Detect which cell encompasses the target text, then output its [x, y] center coordinate. 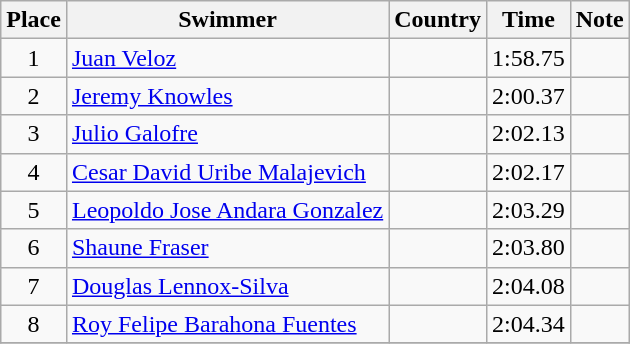
8 [34, 324]
2 [34, 96]
Douglas Lennox-Silva [227, 286]
6 [34, 248]
Country [438, 20]
2:04.08 [528, 286]
2:03.80 [528, 248]
1 [34, 58]
5 [34, 210]
2:04.34 [528, 324]
3 [34, 134]
7 [34, 286]
Shaune Fraser [227, 248]
2:00.37 [528, 96]
Juan Veloz [227, 58]
2:02.17 [528, 172]
Cesar David Uribe Malajevich [227, 172]
Place [34, 20]
Swimmer [227, 20]
Time [528, 20]
Jeremy Knowles [227, 96]
Julio Galofre [227, 134]
Leopoldo Jose Andara Gonzalez [227, 210]
1:58.75 [528, 58]
Roy Felipe Barahona Fuentes [227, 324]
2:02.13 [528, 134]
2:03.29 [528, 210]
Note [600, 20]
4 [34, 172]
